Return the (X, Y) coordinate for the center point of the cell that contains the specified text.  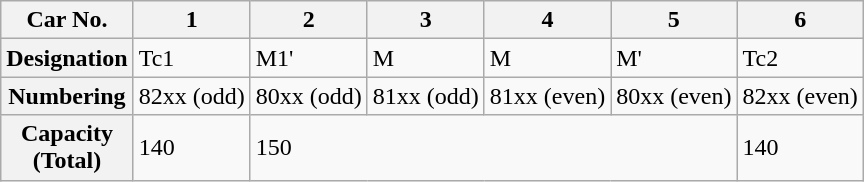
150 (494, 148)
80xx (even) (674, 96)
4 (547, 20)
81xx (even) (547, 96)
Numbering (67, 96)
82xx (even) (800, 96)
5 (674, 20)
1 (192, 20)
Capacity(Total) (67, 148)
M1' (308, 58)
Tc1 (192, 58)
2 (308, 20)
81xx (odd) (426, 96)
Designation (67, 58)
3 (426, 20)
80xx (odd) (308, 96)
Car No. (67, 20)
6 (800, 20)
Tc2 (800, 58)
82xx (odd) (192, 96)
M' (674, 58)
